Return the [x, y] coordinate for the center point of the cell that contains the specified text.  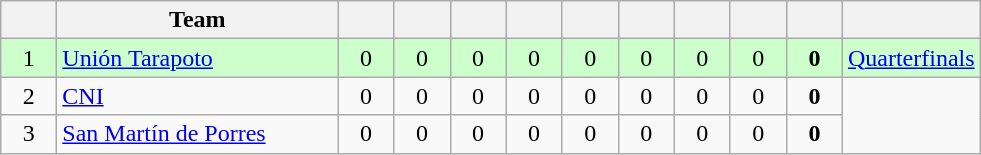
Team [198, 20]
San Martín de Porres [198, 134]
2 [29, 96]
Quarterfinals [911, 58]
CNI [198, 96]
1 [29, 58]
3 [29, 134]
Unión Tarapoto [198, 58]
